Detect which cell encompasses the target text, then output its (X, Y) center coordinate. 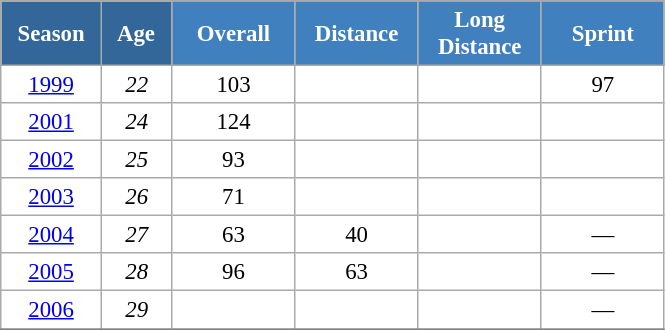
27 (136, 235)
Overall (234, 34)
124 (234, 122)
2002 (52, 160)
28 (136, 273)
Sprint (602, 34)
2001 (52, 122)
93 (234, 160)
2006 (52, 310)
Distance (356, 34)
25 (136, 160)
22 (136, 85)
26 (136, 197)
2003 (52, 197)
97 (602, 85)
Age (136, 34)
2004 (52, 235)
1999 (52, 85)
Season (52, 34)
71 (234, 197)
24 (136, 122)
29 (136, 310)
Long Distance (480, 34)
40 (356, 235)
96 (234, 273)
103 (234, 85)
2005 (52, 273)
